Pinpoint the cell where the given text exists, returning its [X, Y] midpoint coordinate. 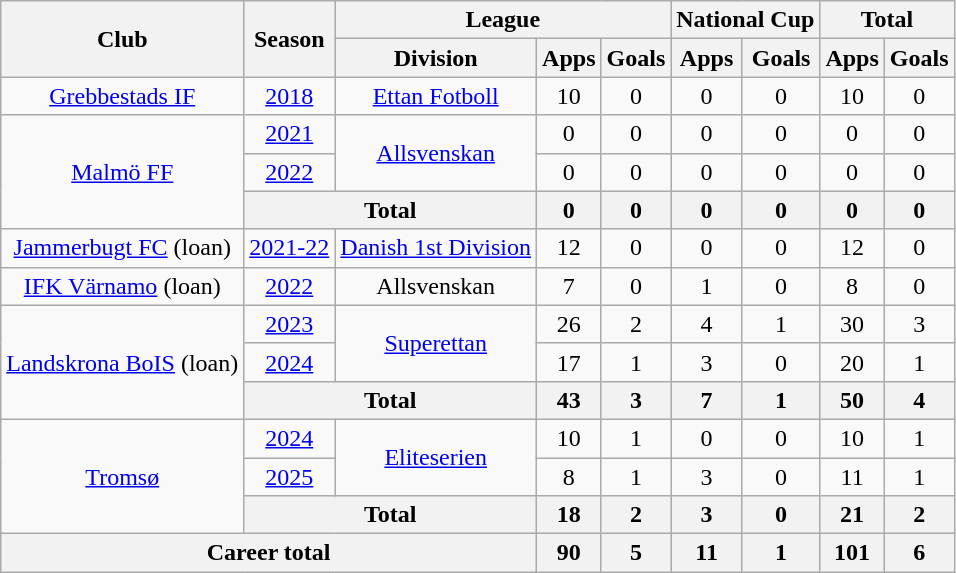
17 [569, 362]
2025 [290, 477]
20 [852, 362]
30 [852, 324]
Ettan Fotboll [436, 96]
Landskrona BoIS (loan) [122, 362]
5 [636, 553]
National Cup [746, 20]
18 [569, 515]
50 [852, 400]
Malmö FF [122, 172]
2021 [290, 134]
Club [122, 39]
Season [290, 39]
Jammerbugt FC (loan) [122, 248]
6 [919, 553]
90 [569, 553]
2023 [290, 324]
Career total [269, 553]
Division [436, 58]
League [503, 20]
Danish 1st Division [436, 248]
2018 [290, 96]
Grebbestads IF [122, 96]
2021-22 [290, 248]
43 [569, 400]
Tromsø [122, 476]
IFK Värnamo (loan) [122, 286]
Superettan [436, 343]
101 [852, 553]
21 [852, 515]
26 [569, 324]
Eliteserien [436, 457]
